Provide the (x, y) coordinate of the cell's center where the given text is located.  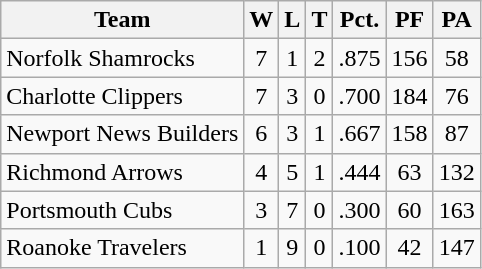
147 (456, 248)
42 (410, 248)
156 (410, 58)
.667 (360, 134)
58 (456, 58)
Newport News Builders (122, 134)
184 (410, 96)
.700 (360, 96)
87 (456, 134)
W (262, 20)
Roanoke Travelers (122, 248)
PF (410, 20)
63 (410, 172)
Richmond Arrows (122, 172)
9 (292, 248)
PA (456, 20)
Charlotte Clippers (122, 96)
Norfolk Shamrocks (122, 58)
5 (292, 172)
.300 (360, 210)
76 (456, 96)
Pct. (360, 20)
132 (456, 172)
Portsmouth Cubs (122, 210)
Team (122, 20)
4 (262, 172)
.100 (360, 248)
T (320, 20)
60 (410, 210)
6 (262, 134)
.444 (360, 172)
.875 (360, 58)
L (292, 20)
158 (410, 134)
163 (456, 210)
2 (320, 58)
